Return [x, y] of the center of cell containing provided text 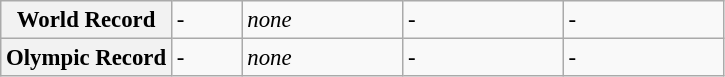
Olympic Record [86, 58]
World Record [86, 20]
